For the text-containing cell, return its midpoint in [X, Y] coordinate format. 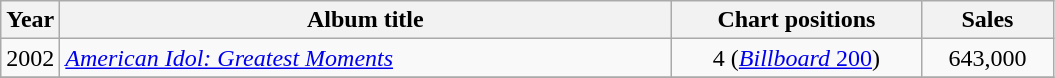
2002 [30, 58]
Chart positions [796, 20]
Sales [988, 20]
American Idol: Greatest Moments [366, 58]
4 (Billboard 200) [796, 58]
643,000 [988, 58]
Year [30, 20]
Album title [366, 20]
